Identify which cell holds the provided text, then report its (X, Y) central coordinate. 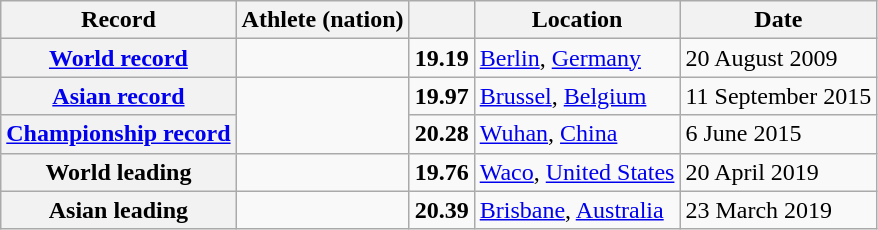
23 March 2019 (778, 210)
Championship record (118, 134)
11 September 2015 (778, 96)
20.28 (442, 134)
Wuhan, China (577, 134)
World leading (118, 172)
20 August 2009 (778, 58)
20 April 2019 (778, 172)
Location (577, 20)
Asian leading (118, 210)
6 June 2015 (778, 134)
20.39 (442, 210)
Date (778, 20)
Athlete (nation) (322, 20)
Record (118, 20)
Brisbane, Australia (577, 210)
19.19 (442, 58)
19.97 (442, 96)
19.76 (442, 172)
Berlin, Germany (577, 58)
Asian record (118, 96)
World record (118, 58)
Waco, United States (577, 172)
Brussel, Belgium (577, 96)
